Return the (x, y) coordinate for the center point of the cell that contains the specified text.  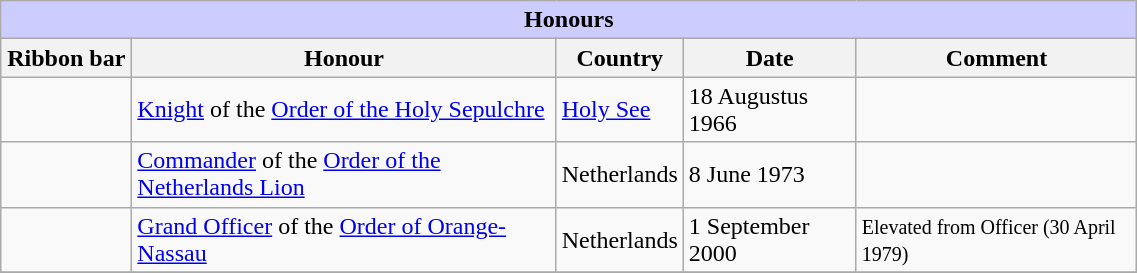
Date (770, 58)
Commander of the Order of the Netherlands Lion (344, 174)
Country (620, 58)
18 Augustus 1966 (770, 110)
Ribbon bar (66, 58)
Honours (569, 20)
Elevated from Officer (30 April 1979) (996, 240)
Knight of the Order of the Holy Sepulchre (344, 110)
1 September 2000 (770, 240)
Honour (344, 58)
Comment (996, 58)
Holy See (620, 110)
8 June 1973 (770, 174)
Grand Officer of the Order of Orange-Nassau (344, 240)
